For the text-containing cell, return its midpoint in (X, Y) coordinate format. 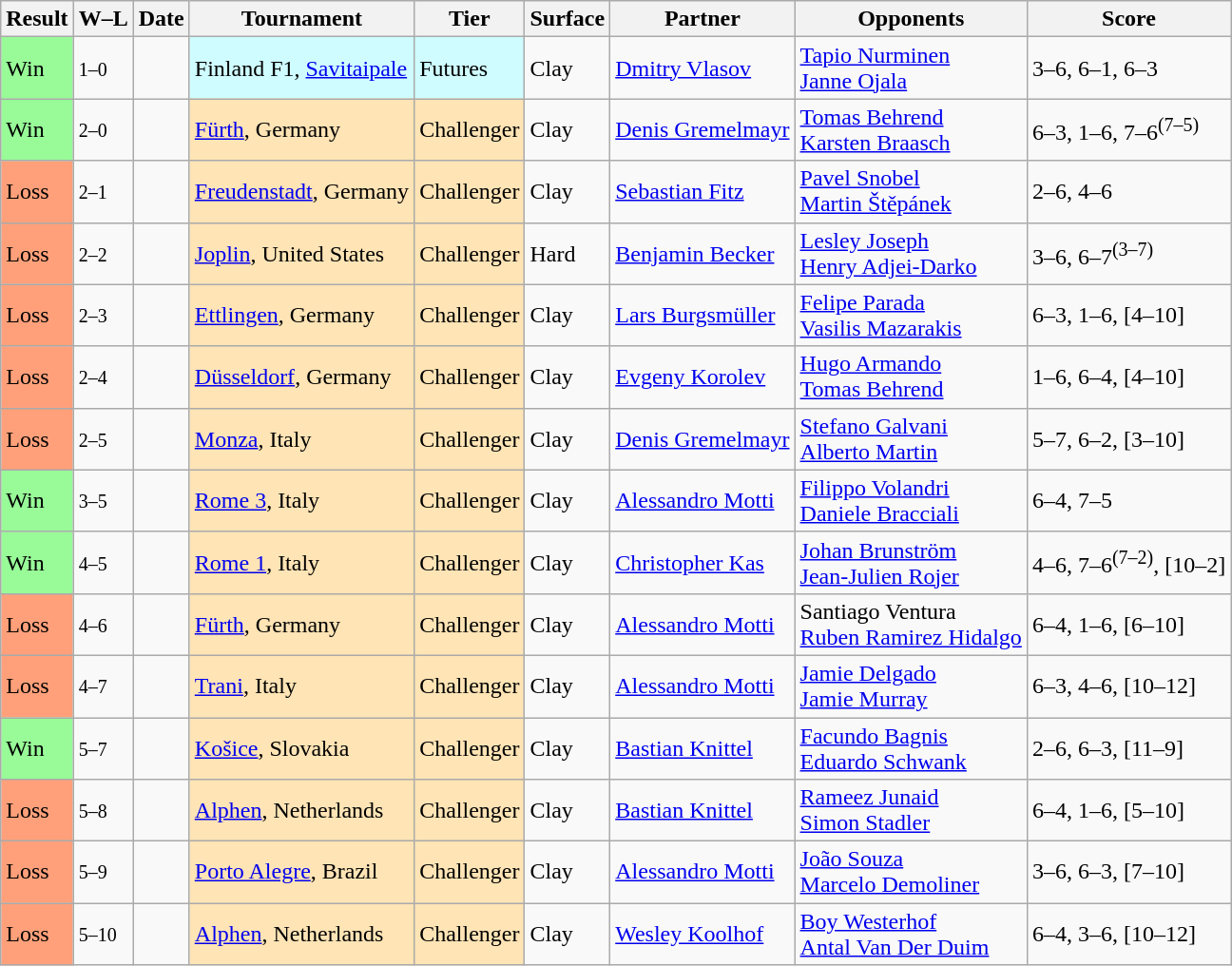
Jamie Delgado Jamie Murray (911, 686)
Facundo Bagnis Eduardo Schwank (911, 747)
Düsseldorf, Germany (301, 377)
Santiago Ventura Ruben Ramirez Hidalgo (911, 624)
Sebastian Fitz (703, 192)
4–6 (103, 624)
Boy Westerhof Antal Van Der Duim (911, 934)
Result (37, 19)
Dmitry Vlasov (703, 68)
Futures (470, 68)
Stefano Galvani Alberto Martin (911, 439)
Evgeny Korolev (703, 377)
Filippo Volandri Daniele Bracciali (911, 500)
5–10 (103, 934)
Felipe Parada Vasilis Mazarakis (911, 316)
Trani, Italy (301, 686)
2–1 (103, 192)
3–5 (103, 500)
Tomas Behrend Karsten Braasch (911, 129)
Lars Burgsmüller (703, 316)
6–4, 7–5 (1128, 500)
4–5 (103, 563)
Rameez Junaid Simon Stadler (911, 810)
João Souza Marcelo Demoliner (911, 873)
1–6, 6–4, [4–10] (1128, 377)
Date (162, 19)
5–9 (103, 873)
Lesley Joseph Henry Adjei-Darko (911, 253)
Surface (568, 19)
6–4, 1–6, [5–10] (1128, 810)
Hugo Armando Tomas Behrend (911, 377)
Benjamin Becker (703, 253)
6–4, 1–6, [6–10] (1128, 624)
Porto Alegre, Brazil (301, 873)
3–6, 6–7(3–7) (1128, 253)
Tapio Nurminen Janne Ojala (911, 68)
W–L (103, 19)
Score (1128, 19)
Rome 3, Italy (301, 500)
2–4 (103, 377)
Christopher Kas (703, 563)
Tier (470, 19)
2–3 (103, 316)
Opponents (911, 19)
5–8 (103, 810)
Tournament (301, 19)
Monza, Italy (301, 439)
Joplin, United States (301, 253)
3–6, 6–1, 6–3 (1128, 68)
Johan Brunström Jean-Julien Rojer (911, 563)
Košice, Slovakia (301, 747)
1–0 (103, 68)
Ettlingen, Germany (301, 316)
6–4, 3–6, [10–12] (1128, 934)
2–0 (103, 129)
Hard (568, 253)
Freudenstadt, Germany (301, 192)
2–2 (103, 253)
4–7 (103, 686)
4–6, 7–6(7–2), [10–2] (1128, 563)
5–7 (103, 747)
5–7, 6–2, [3–10] (1128, 439)
2–6, 4–6 (1128, 192)
Finland F1, Savitaipale (301, 68)
3–6, 6–3, [7–10] (1128, 873)
2–6, 6–3, [11–9] (1128, 747)
Wesley Koolhof (703, 934)
Partner (703, 19)
2–5 (103, 439)
Pavel Snobel Martin Štěpánek (911, 192)
6–3, 1–6, [4–10] (1128, 316)
6–3, 4–6, [10–12] (1128, 686)
Rome 1, Italy (301, 563)
6–3, 1–6, 7–6(7–5) (1128, 129)
